Provide the (x, y) coordinate of the cell's center where the given text is located.  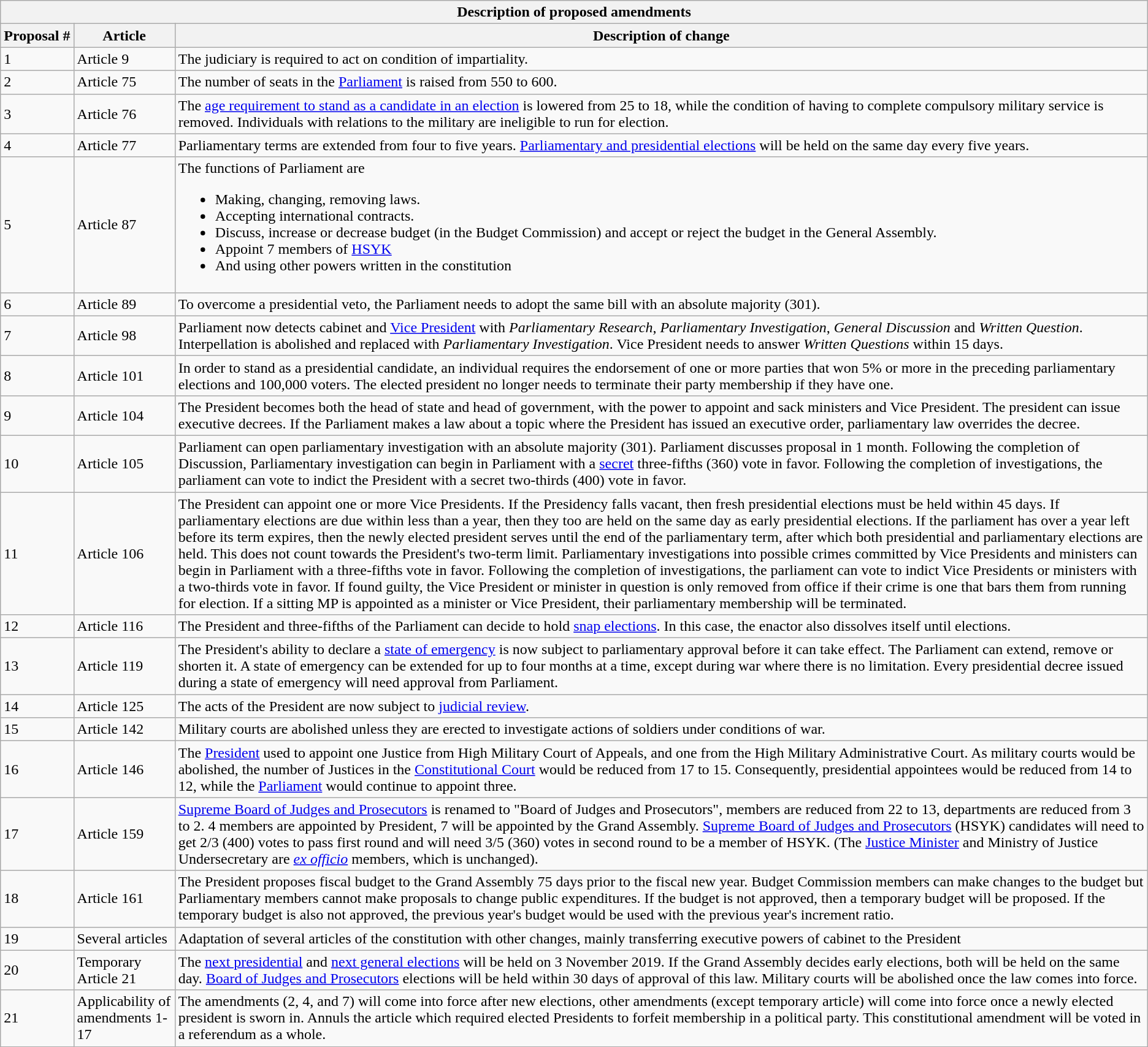
The acts of the President are now subject to judicial review. (661, 706)
Article 9 (124, 59)
Article 161 (124, 899)
The judiciary is required to act on condition of impartiality. (661, 59)
20 (37, 970)
Several articles (124, 938)
Article 142 (124, 729)
3 (37, 114)
16 (37, 769)
The President and three-fifths of the Parliament can decide to hold snap elections. In this case, the enactor also dissolves itself until elections. (661, 626)
Proposal # (37, 36)
5 (37, 224)
18 (37, 899)
15 (37, 729)
Article 105 (124, 463)
2 (37, 82)
Parliamentary terms are extended from four to five years. Parliamentary and presidential elections will be held on the same day every five years. (661, 145)
Description of change (661, 36)
Article 76 (124, 114)
Article 119 (124, 666)
8 (37, 375)
Military courts are abolished unless they are erected to investigate actions of soldiers under conditions of war. (661, 729)
Article 106 (124, 553)
Article 101 (124, 375)
Article 75 (124, 82)
The number of seats in the Parliament is raised from 550 to 600. (661, 82)
Article 159 (124, 834)
Applicability of amendments 1-17 (124, 1018)
13 (37, 666)
9 (37, 416)
7 (37, 336)
Article 89 (124, 304)
Article 77 (124, 145)
Article 125 (124, 706)
10 (37, 463)
Article (124, 36)
11 (37, 553)
6 (37, 304)
Article 87 (124, 224)
14 (37, 706)
Article 146 (124, 769)
17 (37, 834)
To overcome a presidential veto, the Parliament needs to adopt the same bill with an absolute majority (301). (661, 304)
Article 98 (124, 336)
Description of proposed amendments (574, 12)
21 (37, 1018)
Article 116 (124, 626)
4 (37, 145)
1 (37, 59)
Article 104 (124, 416)
12 (37, 626)
Adaptation of several articles of the constitution with other changes, mainly transferring executive powers of cabinet to the President (661, 938)
19 (37, 938)
Temporary Article 21 (124, 970)
